Search for the cell housing the specified text and yield its (X, Y) center coordinate. 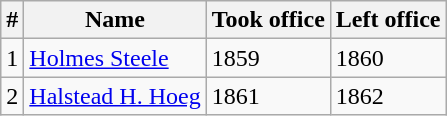
2 (12, 96)
1860 (388, 58)
Name (115, 20)
1862 (388, 96)
# (12, 20)
1861 (268, 96)
Halstead H. Hoeg (115, 96)
1 (12, 58)
1859 (268, 58)
Holmes Steele (115, 58)
Took office (268, 20)
Left office (388, 20)
